Output the (x, y) coordinate of the center of the cell containing the given text.  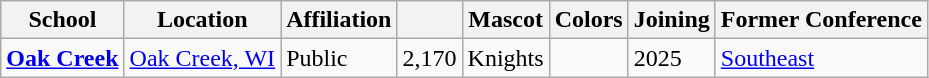
Public (339, 58)
Affiliation (339, 20)
Oak Creek (62, 58)
Mascot (506, 20)
Oak Creek, WI (202, 58)
2,170 (430, 58)
Joining (672, 20)
Southeast (821, 58)
School (62, 20)
Colors (588, 20)
Knights (506, 58)
Former Conference (821, 20)
2025 (672, 58)
Location (202, 20)
